Identify which cell holds the provided text, then report its [X, Y] central coordinate. 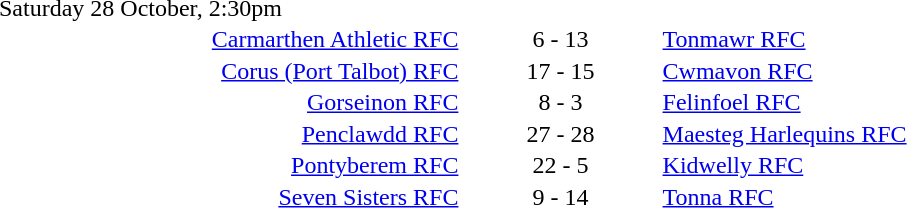
8 - 3 [560, 103]
27 - 28 [560, 134]
6 - 13 [560, 39]
17 - 15 [560, 71]
22 - 5 [560, 165]
